Find where the given text appears and provide that cell's center as [x, y] coordinate. 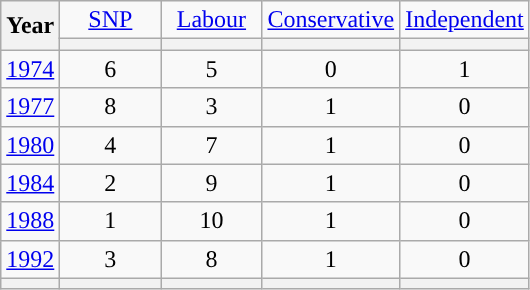
Conservative [331, 20]
1977 [30, 107]
5 [212, 69]
4 [110, 145]
1974 [30, 69]
6 [110, 69]
2 [110, 183]
1992 [30, 259]
Independent [465, 20]
7 [212, 145]
10 [212, 221]
1988 [30, 221]
1980 [30, 145]
Labour [212, 20]
Year [30, 26]
9 [212, 183]
SNP [110, 20]
1984 [30, 183]
